Provide the (X, Y) coordinate of the cell's center where the given text is located.  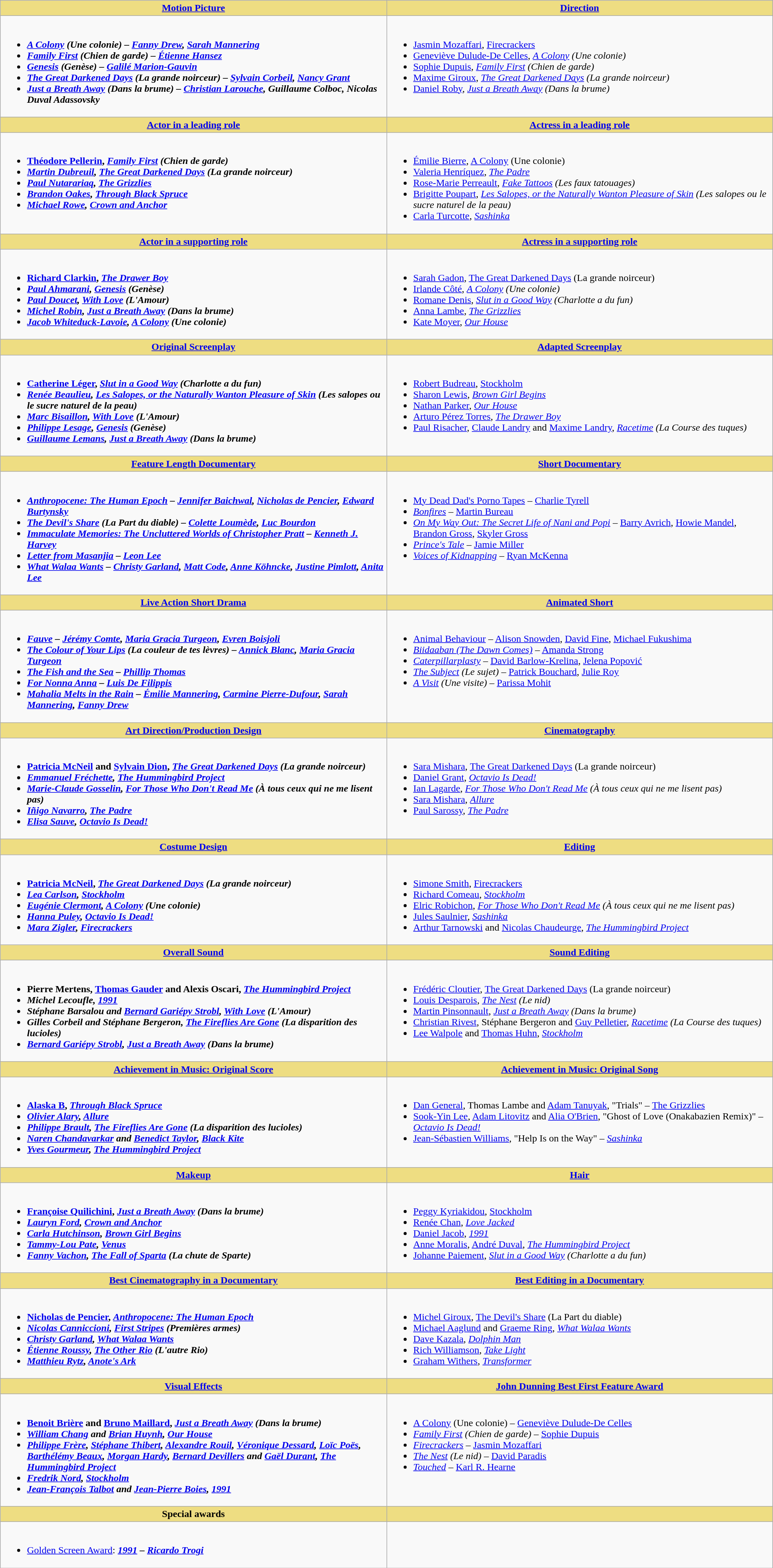
Original Screenplay (193, 347)
Overall Sound (193, 953)
Costume Design (193, 847)
Visual Effects (193, 1386)
Direction (580, 8)
Feature Length Documentary (193, 464)
Hair (580, 1175)
Editing (580, 847)
Actress in a supporting role (580, 241)
Motion Picture (193, 8)
Actor in a supporting role (193, 241)
Live Action Short Drama (193, 602)
Special awards (193, 1514)
Achievement in Music: Original Song (580, 1069)
Best Editing in a Documentary (580, 1280)
Sound Editing (580, 953)
Achievement in Music: Original Score (193, 1069)
Art Direction/Production Design (193, 730)
Cinematography (580, 730)
Actress in a leading role (580, 125)
Makeup (193, 1175)
Short Documentary (580, 464)
Actor in a leading role (193, 125)
Golden Screen Award: 1991 – Ricardo Trogi (193, 1545)
Best Cinematography in a Documentary (193, 1280)
John Dunning Best First Feature Award (580, 1386)
Adapted Screenplay (580, 347)
Animated Short (580, 602)
